Output the [x, y] coordinate of the center of the cell containing the given text.  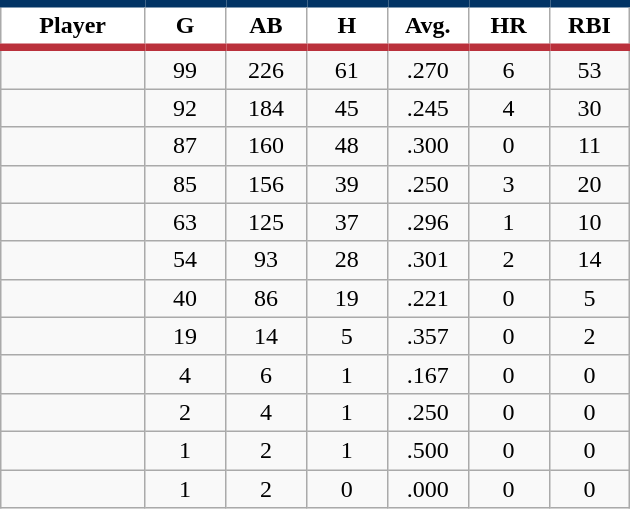
Player [73, 26]
.000 [428, 489]
61 [346, 68]
63 [186, 222]
HR [508, 26]
10 [590, 222]
.300 [428, 146]
30 [590, 108]
.301 [428, 260]
.357 [428, 336]
85 [186, 184]
93 [266, 260]
226 [266, 68]
92 [186, 108]
54 [186, 260]
45 [346, 108]
.167 [428, 374]
AB [266, 26]
53 [590, 68]
20 [590, 184]
156 [266, 184]
39 [346, 184]
.221 [428, 298]
11 [590, 146]
125 [266, 222]
.500 [428, 450]
99 [186, 68]
Avg. [428, 26]
.245 [428, 108]
184 [266, 108]
40 [186, 298]
H [346, 26]
.270 [428, 68]
G [186, 26]
86 [266, 298]
3 [508, 184]
28 [346, 260]
RBI [590, 26]
48 [346, 146]
37 [346, 222]
87 [186, 146]
.296 [428, 222]
160 [266, 146]
